Return the [X, Y] coordinate for the center point of the cell that contains the specified text.  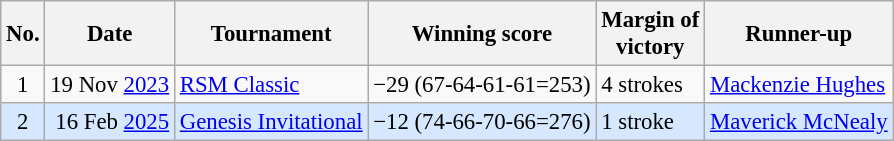
−12 (74-66-70-66=276) [482, 122]
2 [23, 122]
Margin ofvictory [650, 34]
−29 (67-64-61-61=253) [482, 85]
Winning score [482, 34]
4 strokes [650, 85]
Mackenzie Hughes [799, 85]
1 stroke [650, 122]
RSM Classic [270, 85]
No. [23, 34]
19 Nov 2023 [110, 85]
16 Feb 2025 [110, 122]
Maverick McNealy [799, 122]
1 [23, 85]
Tournament [270, 34]
Runner-up [799, 34]
Genesis Invitational [270, 122]
Date [110, 34]
